Capture the cell that displays the provided text and extract its [x, y] central coordinate. 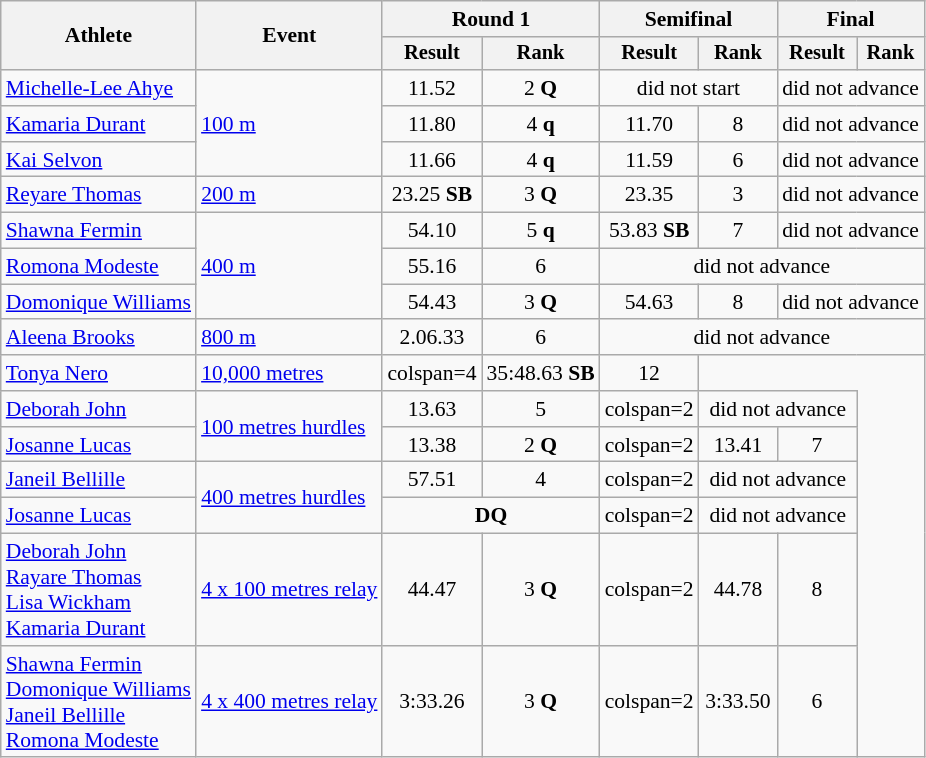
Shawna FerminDomonique WilliamsJaneil BellilleRomona Modeste [98, 702]
3:33.50 [738, 702]
Final [850, 19]
12 [650, 373]
13.41 [738, 445]
11.80 [432, 124]
DQ [490, 516]
54.63 [650, 302]
11.70 [650, 124]
23.25 SB [432, 195]
Kai Selvon [98, 160]
53.83 SB [650, 231]
Deborah JohnRayare ThomasLisa WickhamKamaria Durant [98, 590]
57.51 [432, 480]
23.35 [650, 195]
Tonya Nero [98, 373]
54.10 [432, 231]
54.43 [432, 302]
11.66 [432, 160]
10,000 metres [289, 373]
Romona Modeste [98, 267]
44.78 [738, 590]
55.16 [432, 267]
44.47 [432, 590]
100 m [289, 124]
did not start [689, 88]
100 metres hurdles [289, 426]
400 metres hurdles [289, 498]
4 [541, 480]
3:33.26 [432, 702]
400 m [289, 266]
Event [289, 36]
13.63 [432, 409]
3 [738, 195]
200 m [289, 195]
Athlete [98, 36]
11.52 [432, 88]
Deborah John [98, 409]
11.59 [650, 160]
Domonique Williams [98, 302]
5 [541, 409]
13.38 [432, 445]
4 x 100 metres relay [289, 590]
800 m [289, 338]
Round 1 [490, 19]
35:48.63 SB [541, 373]
Semifinal [689, 19]
5 q [541, 231]
Kamaria Durant [98, 124]
Michelle-Lee Ahye [98, 88]
4 x 400 metres relay [289, 702]
Shawna Fermin [98, 231]
colspan=4 [432, 373]
Janeil Bellille [98, 480]
Reyare Thomas [98, 195]
2.06.33 [432, 338]
Aleena Brooks [98, 338]
